From the cell containing the given text, extract its center point as (x, y) coordinate. 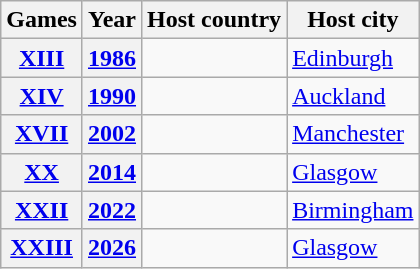
XXIII (42, 248)
XVII (42, 134)
Year (112, 20)
Auckland (353, 96)
Host country (214, 20)
XX (42, 172)
Games (42, 20)
2002 (112, 134)
XXII (42, 210)
Edinburgh (353, 58)
1986 (112, 58)
Manchester (353, 134)
XIII (42, 58)
2026 (112, 248)
2022 (112, 210)
Host city (353, 20)
Birmingham (353, 210)
XIV (42, 96)
2014 (112, 172)
1990 (112, 96)
